Scan for the cell matching the given text and deliver its (x, y) coordinate at center. 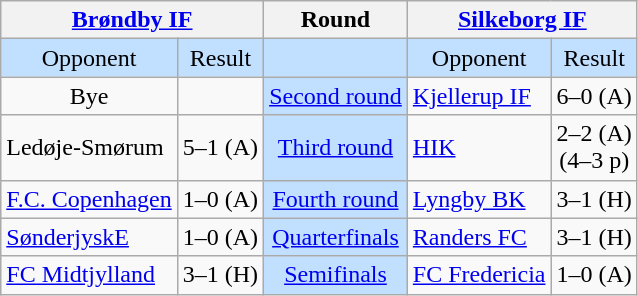
Kjellerup IF (479, 96)
Semifinals (336, 275)
Silkeborg IF (522, 20)
Bye (89, 96)
FC Fredericia (479, 275)
Ledøje-Smørum (89, 148)
F.C. Copenhagen (89, 199)
Randers FC (479, 237)
Fourth round (336, 199)
Round (336, 20)
5–1 (A) (220, 148)
FC Midtjylland (89, 275)
Third round (336, 148)
Brøndby IF (132, 20)
6–0 (A) (594, 96)
HIK (479, 148)
Lyngby BK (479, 199)
Second round (336, 96)
Quarterfinals (336, 237)
SønderjyskE (89, 237)
2–2 (A) (4–3 p) (594, 148)
